Extract the [x, y] coordinate from the center of the cell holding the provided text.  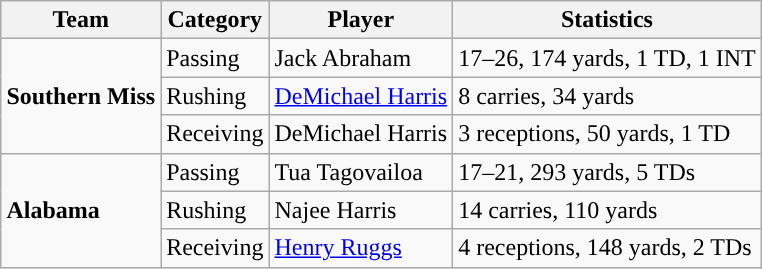
Najee Harris [361, 210]
17–21, 293 yards, 5 TDs [608, 172]
4 receptions, 148 yards, 2 TDs [608, 248]
Jack Abraham [361, 58]
Tua Tagovailoa [361, 172]
Southern Miss [81, 96]
3 receptions, 50 yards, 1 TD [608, 134]
Henry Ruggs [361, 248]
Player [361, 20]
Statistics [608, 20]
8 carries, 34 yards [608, 96]
Team [81, 20]
Alabama [81, 210]
17–26, 174 yards, 1 TD, 1 INT [608, 58]
Category [215, 20]
14 carries, 110 yards [608, 210]
